Find where the given text appears and provide that cell's center as (X, Y) coordinate. 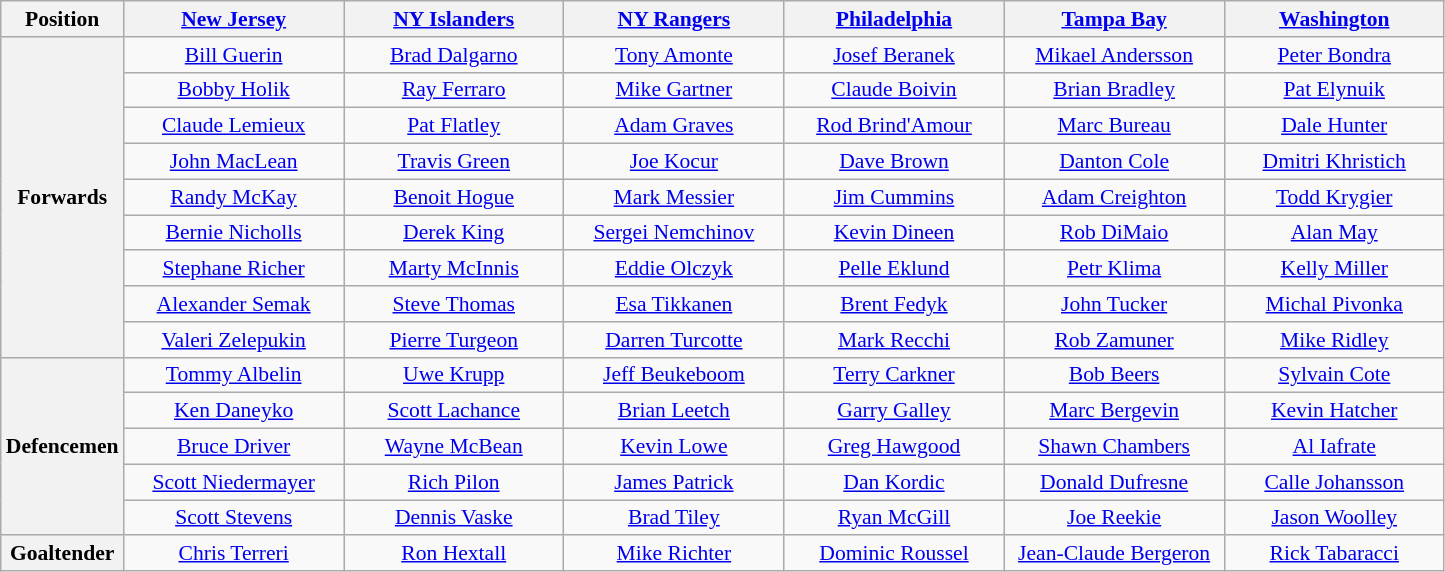
Tommy Albelin (234, 375)
Dennis Vaske (454, 518)
Pat Elynuik (1334, 90)
Ray Ferraro (454, 90)
Marc Bergevin (1114, 411)
Alexander Semak (234, 304)
Tampa Bay (1114, 19)
Rich Pilon (454, 482)
John Tucker (1114, 304)
Chris Terreri (234, 554)
Esa Tikkanen (674, 304)
Sergei Nemchinov (674, 233)
Dmitri Khristich (1334, 162)
NY Islanders (454, 19)
Dominic Roussel (894, 554)
Kevin Lowe (674, 447)
Mark Messier (674, 197)
Josef Beranek (894, 55)
Pat Flatley (454, 126)
Mikael Andersson (1114, 55)
Bill Guerin (234, 55)
Valeri Zelepukin (234, 340)
Mike Ridley (1334, 340)
Goaltender (62, 554)
Scott Stevens (234, 518)
Position (62, 19)
Eddie Olczyk (674, 269)
Joe Reekie (1114, 518)
Philadelphia (894, 19)
Jeff Beukeboom (674, 375)
Travis Green (454, 162)
Marc Bureau (1114, 126)
Peter Bondra (1334, 55)
Pelle Eklund (894, 269)
Petr Klima (1114, 269)
Rob DiMaio (1114, 233)
Shawn Chambers (1114, 447)
Brian Leetch (674, 411)
Dan Kordic (894, 482)
Joe Kocur (674, 162)
Randy McKay (234, 197)
Mark Recchi (894, 340)
Adam Graves (674, 126)
Adam Creighton (1114, 197)
Kelly Miller (1334, 269)
Pierre Turgeon (454, 340)
Danton Cole (1114, 162)
Brad Tiley (674, 518)
Todd Krygier (1334, 197)
Marty McInnis (454, 269)
Jason Woolley (1334, 518)
NY Rangers (674, 19)
Mike Gartner (674, 90)
Alan May (1334, 233)
John MacLean (234, 162)
Scott Lachance (454, 411)
Brian Bradley (1114, 90)
Bernie Nicholls (234, 233)
Donald Dufresne (1114, 482)
Al Iafrate (1334, 447)
Kevin Hatcher (1334, 411)
Calle Johansson (1334, 482)
Rob Zamuner (1114, 340)
Terry Carkner (894, 375)
Jean-Claude Bergeron (1114, 554)
Jim Cummins (894, 197)
Bobby Holik (234, 90)
New Jersey (234, 19)
Garry Galley (894, 411)
Ryan McGill (894, 518)
Uwe Krupp (454, 375)
Greg Hawgood (894, 447)
Tony Amonte (674, 55)
Claude Lemieux (234, 126)
Brent Fedyk (894, 304)
Rick Tabaracci (1334, 554)
Wayne McBean (454, 447)
Sylvain Cote (1334, 375)
Steve Thomas (454, 304)
Forwards (62, 198)
Bruce Driver (234, 447)
Rod Brind'Amour (894, 126)
Dave Brown (894, 162)
Derek King (454, 233)
Scott Niedermayer (234, 482)
Ron Hextall (454, 554)
Kevin Dineen (894, 233)
Michal Pivonka (1334, 304)
James Patrick (674, 482)
Claude Boivin (894, 90)
Defencemen (62, 446)
Washington (1334, 19)
Dale Hunter (1334, 126)
Stephane Richer (234, 269)
Benoit Hogue (454, 197)
Bob Beers (1114, 375)
Mike Richter (674, 554)
Ken Daneyko (234, 411)
Brad Dalgarno (454, 55)
Darren Turcotte (674, 340)
